Scan for the cell matching the given text and deliver its [X, Y] coordinate at center. 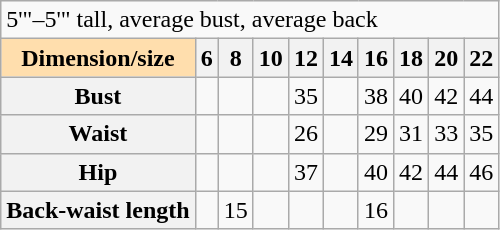
Bust [98, 96]
38 [376, 96]
14 [340, 58]
12 [306, 58]
37 [306, 172]
Back-waist length [98, 210]
15 [236, 210]
31 [412, 134]
20 [446, 58]
5'"–5'" tall, average bust, average back [250, 20]
26 [306, 134]
22 [482, 58]
6 [206, 58]
33 [446, 134]
46 [482, 172]
Waist [98, 134]
18 [412, 58]
Dimension/size [98, 58]
29 [376, 134]
8 [236, 58]
Hip [98, 172]
10 [270, 58]
